Search for the cell housing the specified text and yield its [X, Y] center coordinate. 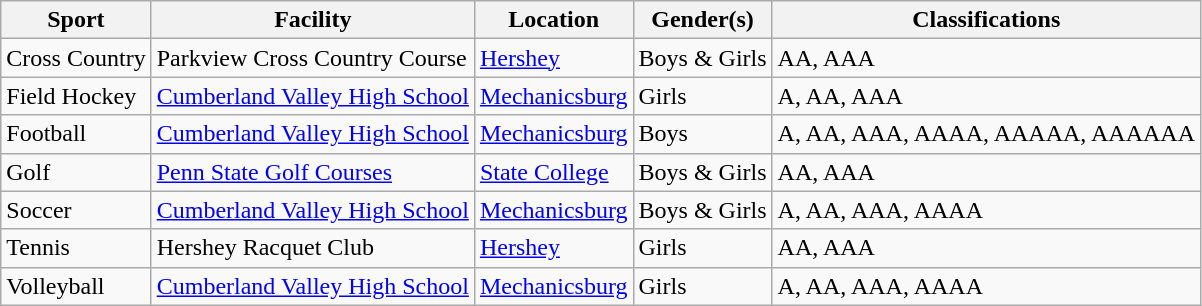
Boys [702, 134]
Sport [76, 20]
Location [554, 20]
Facility [312, 20]
Tennis [76, 248]
Parkview Cross Country Course [312, 58]
A, AA, AAA [986, 96]
Classifications [986, 20]
Football [76, 134]
Golf [76, 172]
Field Hockey [76, 96]
Volleyball [76, 286]
A, AA, AAA, AAAA, AAAAA, AAAAAA [986, 134]
Gender(s) [702, 20]
Soccer [76, 210]
State College [554, 172]
Penn State Golf Courses [312, 172]
Hershey Racquet Club [312, 248]
Cross Country [76, 58]
